Return the (X, Y) coordinate for the center point of the cell that contains the specified text.  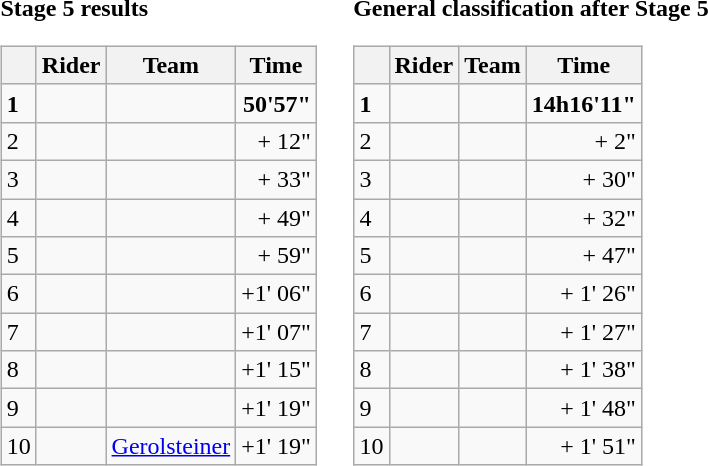
+ 2" (584, 141)
+ 49" (276, 217)
+ 32" (584, 217)
+ 12" (276, 141)
+1' 06" (276, 294)
+ 1' 51" (584, 446)
+1' 07" (276, 332)
+ 1' 27" (584, 332)
14h16'11" (584, 103)
+ 59" (276, 256)
+ 30" (584, 179)
+ 1' 48" (584, 408)
+ 33" (276, 179)
+ 1' 38" (584, 370)
+ 47" (584, 256)
+ 1' 26" (584, 294)
50'57" (276, 103)
Gerolsteiner (171, 446)
+1' 15" (276, 370)
